Find where the given text appears and provide that cell's center as (X, Y) coordinate. 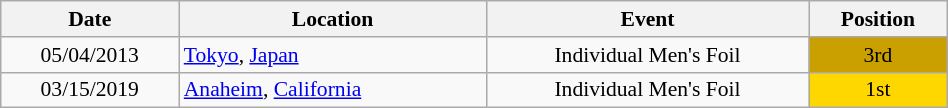
Tokyo, Japan (333, 55)
Anaheim, California (333, 90)
03/15/2019 (90, 90)
Location (333, 19)
1st (878, 90)
Event (647, 19)
Position (878, 19)
Date (90, 19)
3rd (878, 55)
05/04/2013 (90, 55)
